Extract the [x, y] coordinate from the center of the cell holding the provided text.  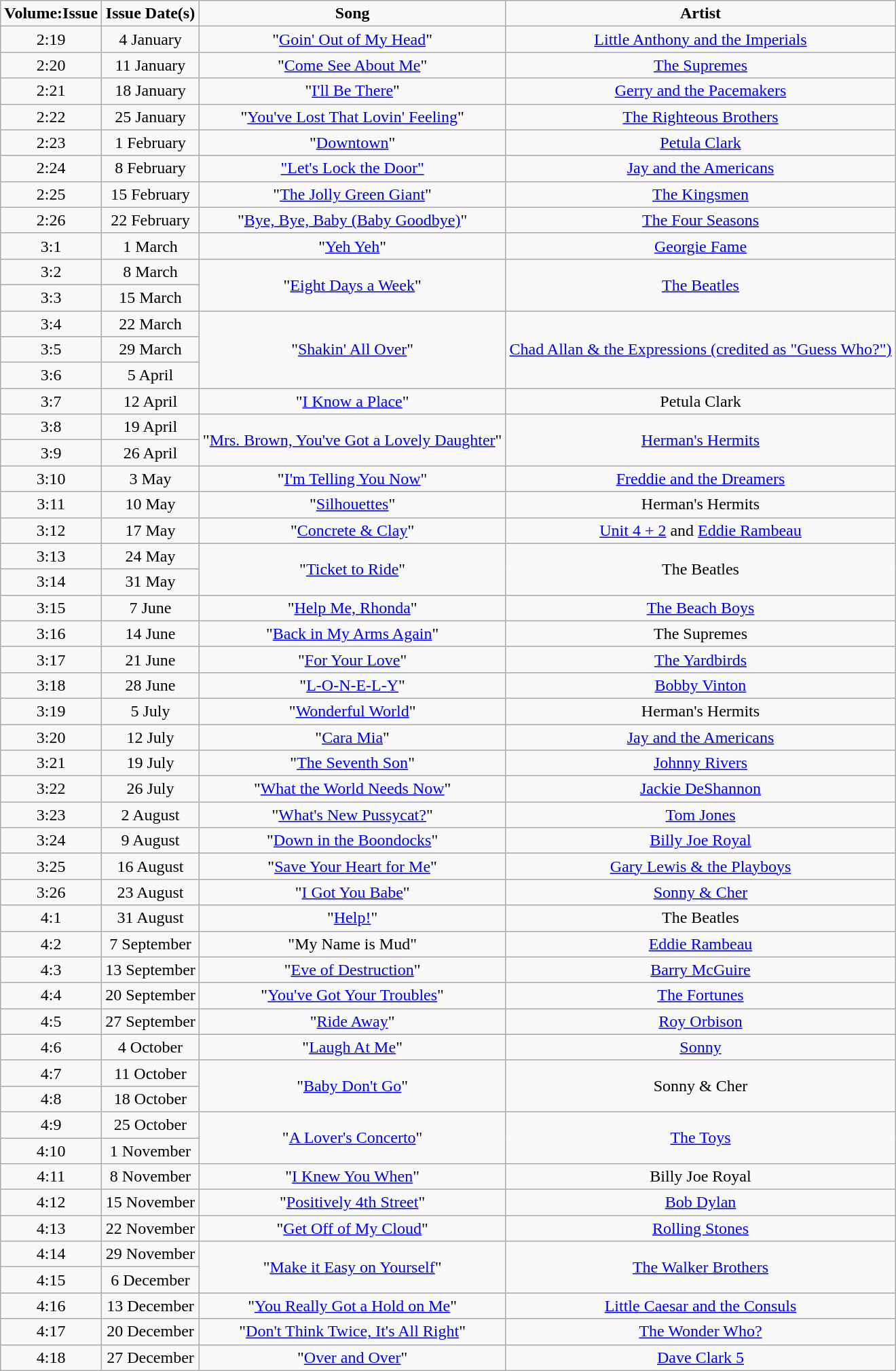
Freddie and the Dreamers [701, 479]
21 June [151, 659]
"Ride Away" [352, 1021]
"Over and Over" [352, 1357]
"Bye, Bye, Baby (Baby Goodbye)" [352, 220]
29 March [151, 350]
5 July [151, 711]
4 January [151, 39]
29 November [151, 1254]
3:1 [52, 246]
3:3 [52, 297]
"Make it Easy on Yourself" [352, 1267]
1 March [151, 246]
Little Anthony and the Imperials [701, 39]
3:7 [52, 401]
4:15 [52, 1280]
2:23 [52, 143]
22 March [151, 324]
"For Your Love" [352, 659]
25 January [151, 117]
23 August [151, 892]
1 February [151, 143]
27 September [151, 1021]
7 June [151, 608]
3:20 [52, 737]
3:11 [52, 505]
"Baby Don't Go" [352, 1086]
8 February [151, 168]
4:14 [52, 1254]
4:5 [52, 1021]
"I Knew You When" [352, 1177]
22 February [151, 220]
"Shakin' All Over" [352, 350]
26 July [151, 789]
3:10 [52, 479]
4:13 [52, 1228]
20 December [151, 1332]
Rolling Stones [701, 1228]
"Downtown" [352, 143]
"Ticket to Ride" [352, 569]
"Come See About Me" [352, 65]
4:17 [52, 1332]
13 December [151, 1306]
Volume:Issue [52, 14]
The Righteous Brothers [701, 117]
19 July [151, 763]
Unit 4 + 2 and Eddie Rambeau [701, 530]
14 June [151, 634]
"I Know a Place" [352, 401]
3:6 [52, 376]
3:25 [52, 866]
"Eight Days a Week" [352, 285]
17 May [151, 530]
Barry McGuire [701, 970]
2:25 [52, 194]
4:12 [52, 1203]
3:18 [52, 685]
19 April [151, 427]
2:19 [52, 39]
"What the World Needs Now" [352, 789]
4:9 [52, 1125]
3:9 [52, 453]
"Yeh Yeh" [352, 246]
3:14 [52, 582]
"Get Off of My Cloud" [352, 1228]
3:24 [52, 841]
"Save Your Heart for Me" [352, 866]
31 May [151, 582]
Sonny [701, 1047]
13 September [151, 970]
15 November [151, 1203]
"Back in My Arms Again" [352, 634]
"Let's Lock the Door" [352, 168]
"Wonderful World" [352, 711]
2:24 [52, 168]
3:17 [52, 659]
2 August [151, 815]
"My Name is Mud" [352, 944]
"You Really Got a Hold on Me" [352, 1306]
25 October [151, 1125]
20 September [151, 995]
3:13 [52, 556]
3:5 [52, 350]
Chad Allan & the Expressions (credited as "Guess Who?") [701, 350]
3:4 [52, 324]
3:23 [52, 815]
Jackie DeShannon [701, 789]
Gerry and the Pacemakers [701, 91]
6 December [151, 1280]
"Don't Think Twice, It's All Right" [352, 1332]
3:26 [52, 892]
4 October [151, 1047]
3:16 [52, 634]
2:21 [52, 91]
"You've Got Your Troubles" [352, 995]
22 November [151, 1228]
"Goin' Out of My Head" [352, 39]
The Yardbirds [701, 659]
5 April [151, 376]
15 February [151, 194]
3:22 [52, 789]
15 March [151, 297]
"Eve of Destruction" [352, 970]
9 August [151, 841]
4:6 [52, 1047]
"What's New Pussycat?" [352, 815]
26 April [151, 453]
2:20 [52, 65]
"L-O-N-E-L-Y" [352, 685]
"Laugh At Me" [352, 1047]
27 December [151, 1357]
The Toys [701, 1137]
The Wonder Who? [701, 1332]
Dave Clark 5 [701, 1357]
"Help!" [352, 918]
31 August [151, 918]
7 September [151, 944]
4:8 [52, 1099]
3:8 [52, 427]
4:16 [52, 1306]
"I'll Be There" [352, 91]
Gary Lewis & the Playboys [701, 866]
2:22 [52, 117]
2:26 [52, 220]
4:10 [52, 1151]
4:2 [52, 944]
"Cara Mia" [352, 737]
8 November [151, 1177]
Issue Date(s) [151, 14]
12 July [151, 737]
4:1 [52, 918]
"A Lover's Concerto" [352, 1137]
3 May [151, 479]
Bob Dylan [701, 1203]
3:15 [52, 608]
11 January [151, 65]
"Concrete & Clay" [352, 530]
The Kingsmen [701, 194]
4:4 [52, 995]
"I Got You Babe" [352, 892]
Georgie Fame [701, 246]
16 August [151, 866]
24 May [151, 556]
Eddie Rambeau [701, 944]
Tom Jones [701, 815]
The Fortunes [701, 995]
3:19 [52, 711]
3:12 [52, 530]
"Positively 4th Street" [352, 1203]
4:3 [52, 970]
Artist [701, 14]
4:18 [52, 1357]
"Silhouettes" [352, 505]
11 October [151, 1073]
"The Jolly Green Giant" [352, 194]
4:7 [52, 1073]
3:2 [52, 272]
"Mrs. Brown, You've Got a Lovely Daughter" [352, 440]
"The Seventh Son" [352, 763]
3:21 [52, 763]
"Help Me, Rhonda" [352, 608]
The Walker Brothers [701, 1267]
Little Caesar and the Consuls [701, 1306]
18 January [151, 91]
1 November [151, 1151]
Johnny Rivers [701, 763]
"I'm Telling You Now" [352, 479]
Bobby Vinton [701, 685]
Song [352, 14]
The Four Seasons [701, 220]
8 March [151, 272]
Roy Orbison [701, 1021]
4:11 [52, 1177]
The Beach Boys [701, 608]
12 April [151, 401]
"Down in the Boondocks" [352, 841]
18 October [151, 1099]
"You've Lost That Lovin' Feeling" [352, 117]
10 May [151, 505]
28 June [151, 685]
